From the cell containing the given text, extract its center point as [x, y] coordinate. 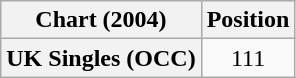
111 [248, 58]
UK Singles (OCC) [101, 58]
Position [248, 20]
Chart (2004) [101, 20]
